Extract the (X, Y) coordinate from the center of the cell holding the provided text.  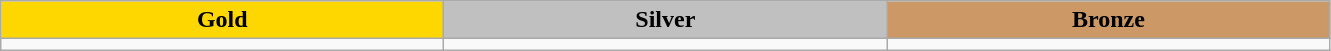
Bronze (1108, 20)
Silver (666, 20)
Gold (222, 20)
